Output the (X, Y) coordinate of the center of the cell containing the given text.  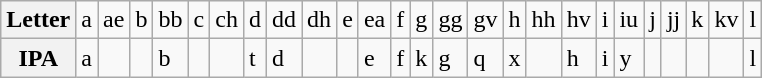
Letter (38, 20)
jj (673, 20)
c (199, 20)
kv (726, 20)
gg (450, 20)
iu (629, 20)
ch (227, 20)
bb (170, 20)
t (254, 58)
dh (320, 20)
gv (486, 20)
q (486, 58)
hh (544, 20)
IPA (38, 58)
ae (114, 20)
hv (578, 20)
y (629, 58)
ea (374, 20)
x (514, 58)
dd (284, 20)
j (653, 20)
